Identify which cell holds the provided text, then report its [X, Y] central coordinate. 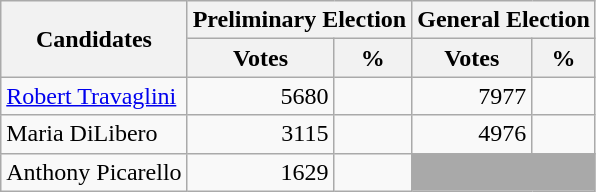
Preliminary Election [300, 20]
4976 [472, 134]
Maria DiLibero [94, 134]
3115 [260, 134]
5680 [260, 96]
Anthony Picarello [94, 172]
Robert Travaglini [94, 96]
Candidates [94, 39]
7977 [472, 96]
General Election [504, 20]
1629 [260, 172]
